Determine the [X, Y] coordinate at the center of the cell enclosing the given text.  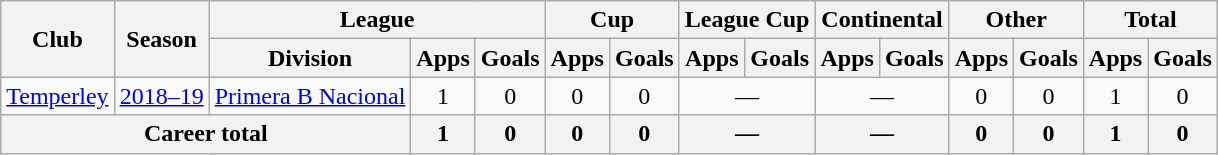
Club [58, 39]
Primera B Nacional [310, 96]
Continental [882, 20]
Division [310, 58]
Cup [612, 20]
Season [162, 39]
Career total [206, 134]
League [377, 20]
Temperley [58, 96]
Other [1016, 20]
League Cup [747, 20]
2018–19 [162, 96]
Total [1150, 20]
